Determine the (x, y) coordinate at the center of the cell enclosing the given text.  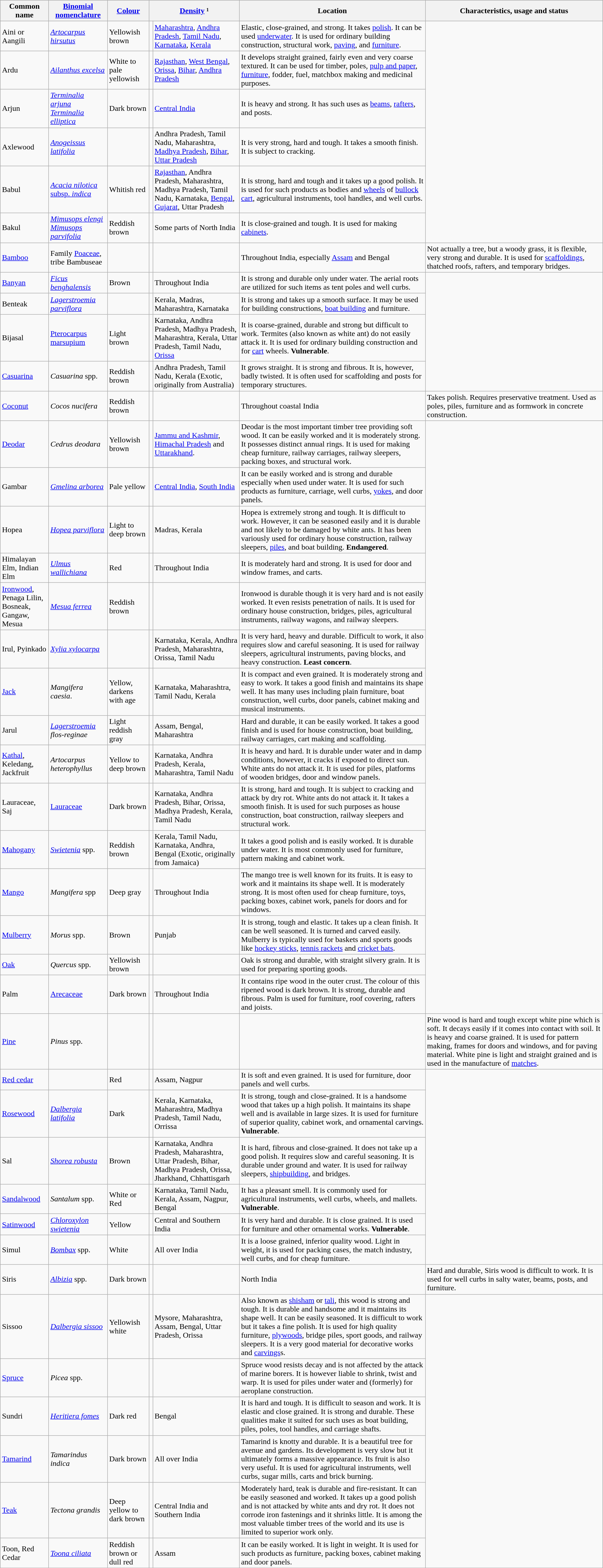
Karnataka, Tamil Nadu, Kerala, Assam, Nagpur, Bengal (196, 1199)
Artocarpus heterophyllus (78, 764)
Pterocarpus marsupium (78, 338)
Yellow, darkens with age (129, 692)
Karnataka, Maharashtra, Tamil Nadu, Kerala (196, 692)
Toon, Red Cedar (24, 1553)
Lauraceae (78, 807)
Babul (24, 189)
Coconut (24, 406)
Oak (24, 965)
Himalayan Elm, Indian Elm (24, 568)
Lauraceae, Saj (24, 807)
Light reddish gray (129, 730)
Deep yellow to dark brown (129, 1510)
Lagerstroemia flos-reginae (78, 730)
Kerala, Tamil Nadu, Karnataka, Andhra, Bengal (Exotic, originally from Jamaica) (196, 849)
Rajasthan, West Bengal, Orissa, Bihar, Andhra Pradesh (196, 70)
Jammu and Kashmir, Himachal Pradesh and Uttarakhand. (196, 444)
Jack (24, 692)
Location (332, 11)
White (129, 1250)
Karnataka, Kerala, Andhra Pradesh, Maharashtra, Orissa, Tamil Nadu (196, 649)
It grows straight. It is strong and fibrous. It is, however, badly twisted. It is often used for scaffolding and posts for temporary structures. (332, 376)
It has a pleasant smell. It is commonly used for agricultural instruments, well curbs, wheels, and mallets. Vulnerable. (332, 1199)
Bakul (24, 228)
Madras, Kerala (196, 530)
Sundri (24, 1416)
Deep gray (129, 892)
Palm (24, 994)
Ailanthus excelsa (78, 70)
Maharashtra, Andhra Pradesh, Tamil Nadu, Karnataka, Kerala (196, 36)
Heritiera fomes (78, 1416)
Quercus spp. (78, 965)
Bombax spp. (78, 1250)
Central India and Southern India (196, 1510)
Mysore, Maharashtra, Assam, Bengal, Uttar Pradesh, Orissa (196, 1326)
Throughout coastal India (332, 406)
Characteristics, usage and status (514, 11)
Irul, Pyinkado (24, 649)
Pine (24, 1041)
White or Red (129, 1199)
Chloroxylon swietenia (78, 1224)
Assam (196, 1553)
It is heavy and strong. It has such uses as beams, rafters, and posts. (332, 108)
Arjun (24, 108)
Arecaceae (78, 994)
Colour (129, 11)
Rajasthan, Andhra Pradesh, Maharashtra, Madhya Pradesh, Tamil Nadu, Karnataka, Bengal, Gujarat, Uttar Pradesh (196, 189)
Central India, South India (196, 487)
Tamarind (24, 1459)
Mesua ferrea (78, 606)
Yellow to deep brown (129, 764)
Jarul (24, 730)
Kerala, Karnataka, Maharashtra, Madhya Pradesh, Tamil Nadu, Orrissa (196, 1114)
Casuarina spp. (78, 376)
Shorea robusta (78, 1161)
It is strong and takes up a smooth surface. It may be used for building constructions, boat building and furniture. (332, 303)
Pinus spp. (78, 1041)
Swietenia spp. (78, 849)
Casuarina (24, 376)
Sissoo (24, 1326)
Albizia spp. (78, 1279)
Density ¹ (194, 11)
Tectona grandis (78, 1510)
Teak (24, 1510)
Tamarindus indica (78, 1459)
Mangifera spp (78, 892)
Hard and durable, Siris wood is difficult to work. It is used for well curbs in salty water, beams, posts, and furniture. (514, 1279)
It is a loose grained, inferior quality wood. Light in weight, it is used for packing cases, the match industry, well curbs, and for cheap furniture. (332, 1250)
Andhra Pradesh, Tamil Nadu, Kerala (Exotic, originally from Australia) (196, 376)
Red cedar (24, 1080)
Satinwood (24, 1224)
Karnataka, Andhra Pradesh, Bihar, Orissa, Madhya Pradesh, Kerala, Tamil Nadu (196, 807)
Santalum spp. (78, 1199)
Xylia xylocarpa (78, 649)
Terminalia arjuna Terminalia elliptica (78, 108)
Family Poaceae, tribe Bambuseae (78, 257)
Karnataka, Andhra Pradesh, Maharashtra, Uttar Pradesh, Bihar, Madhya Pradesh, Orissa, Jharkhand, Chhattisgarh (196, 1161)
Artocarpus hirsutus (78, 36)
Acacia nilotica subsp. indica (78, 189)
Common name (24, 11)
It can be easily worked. It is light in weight. It is used for such products as furniture, packing boxes, cabinet making and door panels. (332, 1553)
Ficus benghalensis (78, 283)
It is moderately hard and strong. It is used for door and window frames, and carts. (332, 568)
Mangifera caesia. (78, 692)
Bengal (196, 1416)
Kerala, Madras, Maharashtra, Karnataka (196, 303)
Hopea parviflora (78, 530)
Mango (24, 892)
Anogeissus latifolia (78, 147)
Light brown (129, 338)
Kathal, Keledang, Jackfruit (24, 764)
Simul (24, 1250)
White to pale yellowish (129, 70)
Rosewood (24, 1114)
Yellowish white (129, 1326)
It is very strong, hard and tough. It takes a smooth finish. It is subject to cracking. (332, 147)
Reddish brown or dull red (129, 1553)
Ardu (24, 70)
It takes a good polish and is easily worked. It is durable under water. It is most commonly used for furniture, pattern making and cabinet work. (332, 849)
It is soft and even grained. It is used for furniture, door panels and well curbs. (332, 1080)
Banyan (24, 283)
Cedrus deodara (78, 444)
Karnataka, Andhra Pradesh, Madhya Pradesh, Maharashtra, Kerala, Uttar Pradesh, Tamil Nadu, Orissa (196, 338)
Spruce (24, 1378)
Mimusops elengi Mimusops parvifolia (78, 228)
Central and Southern India (196, 1224)
Punjab (196, 935)
Sal (24, 1161)
Andhra Pradesh, Tamil Nadu, Maharashtra, Madhya Pradesh, Bihar, Uttar Pradesh (196, 147)
Siris (24, 1279)
Light to deep brown (129, 530)
It is close-grained and tough. It is used for making cabinets. (332, 228)
Dalbergia sissoo (78, 1326)
Lagerstroemia parviflora (78, 303)
Morus spp. (78, 935)
Bamboo (24, 257)
Axlewood (24, 147)
Some parts of North India (196, 228)
Gambar (24, 487)
Central India (196, 108)
Oak is strong and durable, with straight silvery grain. It is used for preparing sporting goods. (332, 965)
Aini or Aangili (24, 36)
Ulmus wallichiana (78, 568)
Whitish red (129, 189)
Picea spp. (78, 1378)
Sandalwood (24, 1199)
Deodar (24, 444)
Cocos nucifera (78, 406)
Throughout India, especially Assam and Bengal (332, 257)
Takes polish. Requires preservative treatment. Used as poles, piles, furniture and as formwork in concrete construction. (514, 406)
Dark (129, 1114)
Hopea (24, 530)
It is very hard and durable. It is close grained. It is used for furniture and other ornamental works. Vulnerable. (332, 1224)
Assam, Nagpur (196, 1080)
Dark red (129, 1416)
It is strong and durable only under water. The aerial roots are utilized for such items as tent poles and well curbs. (332, 283)
Dalbergia latifolia (78, 1114)
Mulberry (24, 935)
Assam, Bengal, Maharashtra (196, 730)
Mahogany (24, 849)
Benteak (24, 303)
Karnataka, Andhra Pradesh, Kerala, Maharashtra, Tamil Nadu (196, 764)
North India (332, 1279)
Pale yellow (129, 487)
Toona ciliata (78, 1553)
Bijasal (24, 338)
Yellow (129, 1224)
Gmelina arborea (78, 487)
Binomial nomenclature (78, 11)
Ironwood, Penaga Lilin, Bosneak, Gangaw, Mesua (24, 606)
